Capture the cell that displays the provided text and extract its [X, Y] central coordinate. 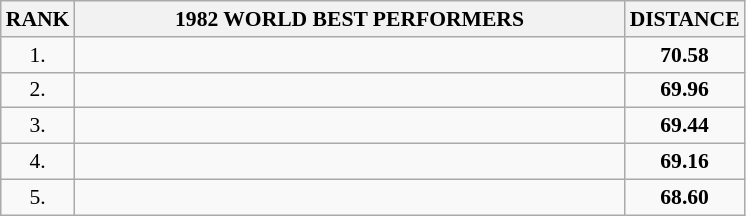
DISTANCE [685, 19]
3. [38, 126]
4. [38, 162]
2. [38, 90]
69.96 [685, 90]
69.16 [685, 162]
69.44 [685, 126]
5. [38, 197]
70.58 [685, 55]
1. [38, 55]
RANK [38, 19]
1982 WORLD BEST PERFORMERS [349, 19]
68.60 [685, 197]
